Search for the cell housing the specified text and yield its [x, y] center coordinate. 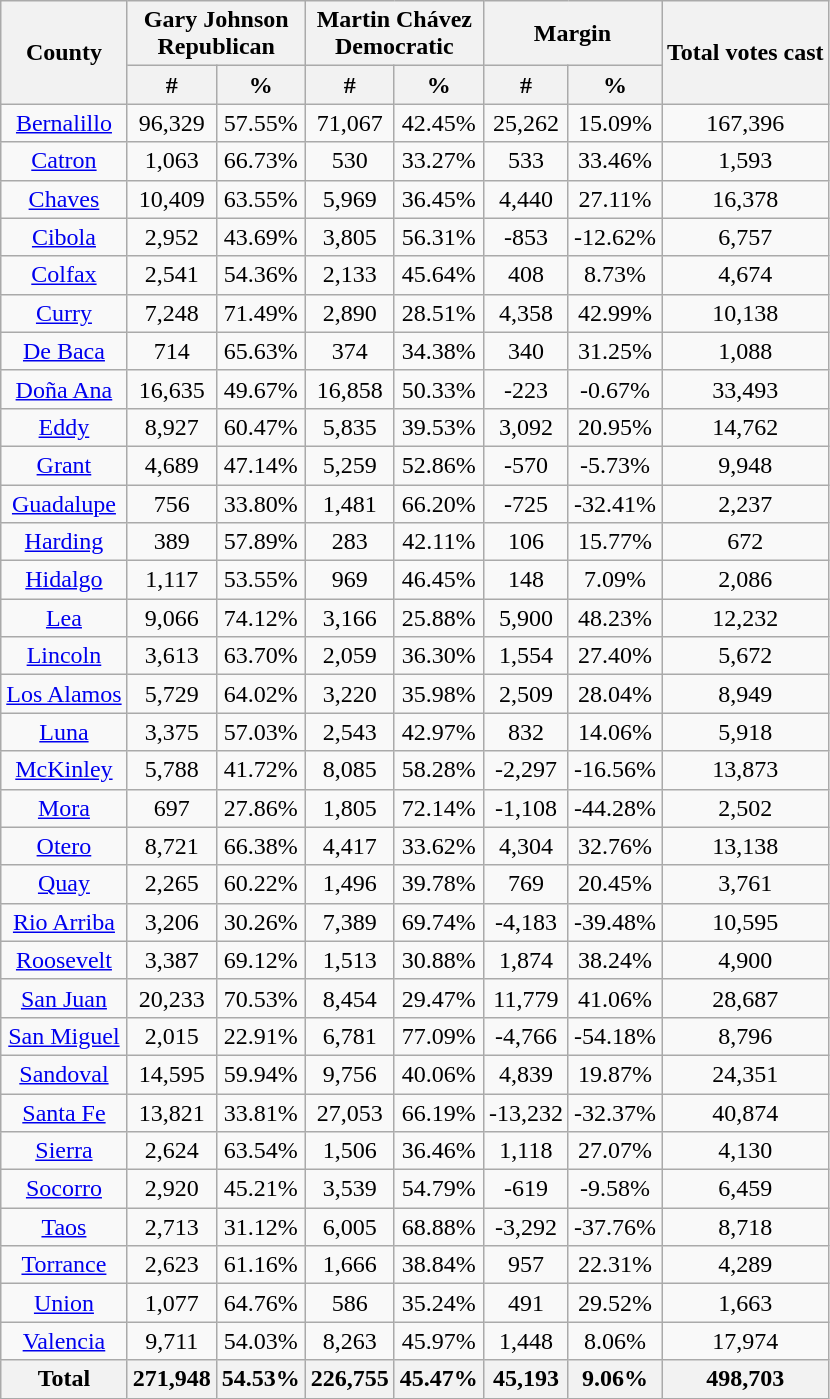
66.73% [260, 161]
16,378 [746, 199]
16,858 [350, 389]
28,687 [746, 998]
57.03% [260, 732]
1,063 [172, 161]
9,066 [172, 618]
Union [64, 1303]
3,092 [526, 427]
71,067 [350, 123]
498,703 [746, 1379]
2,952 [172, 237]
271,948 [172, 1379]
-570 [526, 465]
5,900 [526, 618]
Torrance [64, 1265]
46.45% [438, 580]
5,835 [350, 427]
3,375 [172, 732]
8.06% [614, 1341]
7,248 [172, 313]
4,839 [526, 1074]
Lincoln [64, 656]
2,920 [172, 1189]
2,237 [746, 503]
2,713 [172, 1227]
54.36% [260, 275]
1,666 [350, 1265]
408 [526, 275]
Otero [64, 846]
53.55% [260, 580]
27.11% [614, 199]
340 [526, 351]
Total votes cast [746, 52]
6,781 [350, 1036]
-0.67% [614, 389]
1,496 [350, 884]
9,711 [172, 1341]
Curry [64, 313]
8,927 [172, 427]
-2,297 [526, 770]
2,086 [746, 580]
-32.37% [614, 1113]
2,623 [172, 1265]
45,193 [526, 1379]
19.87% [614, 1074]
672 [746, 542]
De Baca [64, 351]
39.53% [438, 427]
41.72% [260, 770]
68.88% [438, 1227]
25,262 [526, 123]
4,900 [746, 960]
-223 [526, 389]
Sierra [64, 1151]
9,948 [746, 465]
10,409 [172, 199]
756 [172, 503]
13,873 [746, 770]
Doña Ana [64, 389]
1,448 [526, 1341]
1,554 [526, 656]
17,974 [746, 1341]
957 [526, 1265]
63.54% [260, 1151]
36.30% [438, 656]
39.78% [438, 884]
54.03% [260, 1341]
8.73% [614, 275]
4,289 [746, 1265]
1,874 [526, 960]
49.67% [260, 389]
1,513 [350, 960]
33.81% [260, 1113]
5,672 [746, 656]
4,130 [746, 1151]
54.53% [260, 1379]
50.33% [438, 389]
2,502 [746, 808]
20,233 [172, 998]
3,805 [350, 237]
Catron [64, 161]
8,454 [350, 998]
7,389 [350, 922]
27.07% [614, 1151]
586 [350, 1303]
3,206 [172, 922]
-9.58% [614, 1189]
36.45% [438, 199]
Cibola [64, 237]
14,595 [172, 1074]
33,493 [746, 389]
Colfax [64, 275]
5,918 [746, 732]
30.88% [438, 960]
533 [526, 161]
Socorro [64, 1189]
1,481 [350, 503]
-37.76% [614, 1227]
3,539 [350, 1189]
2,890 [350, 313]
57.89% [260, 542]
35.24% [438, 1303]
10,138 [746, 313]
-853 [526, 237]
31.25% [614, 351]
2,133 [350, 275]
5,788 [172, 770]
5,259 [350, 465]
28.51% [438, 313]
22.91% [260, 1036]
2,509 [526, 694]
64.02% [260, 694]
3,613 [172, 656]
1,118 [526, 1151]
60.47% [260, 427]
167,396 [746, 123]
374 [350, 351]
66.20% [438, 503]
9,756 [350, 1074]
969 [350, 580]
County [64, 52]
1,805 [350, 808]
2,624 [172, 1151]
Rio Arriba [64, 922]
Harding [64, 542]
22.31% [614, 1265]
33.62% [438, 846]
-4,766 [526, 1036]
2,265 [172, 884]
5,969 [350, 199]
3,387 [172, 960]
283 [350, 542]
59.94% [260, 1074]
60.22% [260, 884]
6,005 [350, 1227]
Quay [64, 884]
66.38% [260, 846]
1,088 [746, 351]
Mora [64, 808]
27.40% [614, 656]
3,166 [350, 618]
42.45% [438, 123]
6,757 [746, 237]
38.24% [614, 960]
Santa Fe [64, 1113]
-619 [526, 1189]
-3,292 [526, 1227]
McKinley [64, 770]
Gary JohnsonRepublican [216, 34]
48.23% [614, 618]
2,015 [172, 1036]
66.19% [438, 1113]
58.28% [438, 770]
8,721 [172, 846]
14.06% [614, 732]
54.79% [438, 1189]
-725 [526, 503]
29.47% [438, 998]
1,077 [172, 1303]
13,821 [172, 1113]
7.09% [614, 580]
69.74% [438, 922]
-54.18% [614, 1036]
106 [526, 542]
8,796 [746, 1036]
4,358 [526, 313]
4,304 [526, 846]
72.14% [438, 808]
63.70% [260, 656]
Eddy [64, 427]
33.46% [614, 161]
2,543 [350, 732]
11,779 [526, 998]
74.12% [260, 618]
-4,183 [526, 922]
1,506 [350, 1151]
1,117 [172, 580]
45.97% [438, 1341]
41.06% [614, 998]
96,329 [172, 123]
4,674 [746, 275]
29.52% [614, 1303]
491 [526, 1303]
Guadalupe [64, 503]
70.53% [260, 998]
Chaves [64, 199]
Taos [64, 1227]
-12.62% [614, 237]
33.27% [438, 161]
8,718 [746, 1227]
61.16% [260, 1265]
San Miguel [64, 1036]
77.09% [438, 1036]
Luna [64, 732]
47.14% [260, 465]
-44.28% [614, 808]
Valencia [64, 1341]
4,417 [350, 846]
226,755 [350, 1379]
Grant [64, 465]
Martin ChávezDemocratic [394, 34]
2,059 [350, 656]
5,729 [172, 694]
31.12% [260, 1227]
3,761 [746, 884]
52.86% [438, 465]
-13,232 [526, 1113]
65.63% [260, 351]
-1,108 [526, 808]
530 [350, 161]
56.31% [438, 237]
Lea [64, 618]
Los Alamos [64, 694]
15.77% [614, 542]
38.84% [438, 1265]
13,138 [746, 846]
42.99% [614, 313]
714 [172, 351]
45.64% [438, 275]
-39.48% [614, 922]
63.55% [260, 199]
2,541 [172, 275]
34.38% [438, 351]
Hidalgo [64, 580]
42.97% [438, 732]
1,663 [746, 1303]
36.46% [438, 1151]
20.45% [614, 884]
Sandoval [64, 1074]
8,949 [746, 694]
27.86% [260, 808]
10,595 [746, 922]
69.12% [260, 960]
4,440 [526, 199]
20.95% [614, 427]
4,689 [172, 465]
-16.56% [614, 770]
769 [526, 884]
40.06% [438, 1074]
Margin [572, 34]
12,232 [746, 618]
43.69% [260, 237]
40,874 [746, 1113]
Total [64, 1379]
15.09% [614, 123]
-5.73% [614, 465]
28.04% [614, 694]
24,351 [746, 1074]
14,762 [746, 427]
71.49% [260, 313]
-32.41% [614, 503]
32.76% [614, 846]
832 [526, 732]
San Juan [64, 998]
1,593 [746, 161]
64.76% [260, 1303]
3,220 [350, 694]
45.21% [260, 1189]
Bernalillo [64, 123]
25.88% [438, 618]
148 [526, 580]
27,053 [350, 1113]
42.11% [438, 542]
8,085 [350, 770]
57.55% [260, 123]
9.06% [614, 1379]
35.98% [438, 694]
6,459 [746, 1189]
45.47% [438, 1379]
30.26% [260, 922]
16,635 [172, 389]
33.80% [260, 503]
697 [172, 808]
Roosevelt [64, 960]
389 [172, 542]
8,263 [350, 1341]
